Return the [x, y] coordinate for the center point of the cell that contains the specified text.  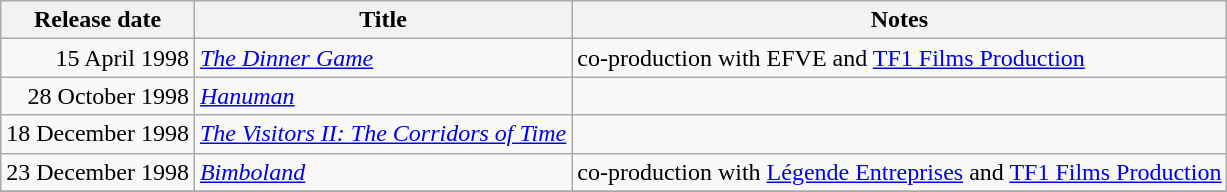
Notes [900, 20]
Title [382, 20]
co-production with Légende Entreprises and TF1 Films Production [900, 172]
28 October 1998 [98, 96]
The Dinner Game [382, 58]
Hanuman [382, 96]
The Visitors II: The Corridors of Time [382, 134]
Bimboland [382, 172]
Release date [98, 20]
15 April 1998 [98, 58]
23 December 1998 [98, 172]
co-production with EFVE and TF1 Films Production [900, 58]
18 December 1998 [98, 134]
